Return [x, y] of the center of cell containing provided text 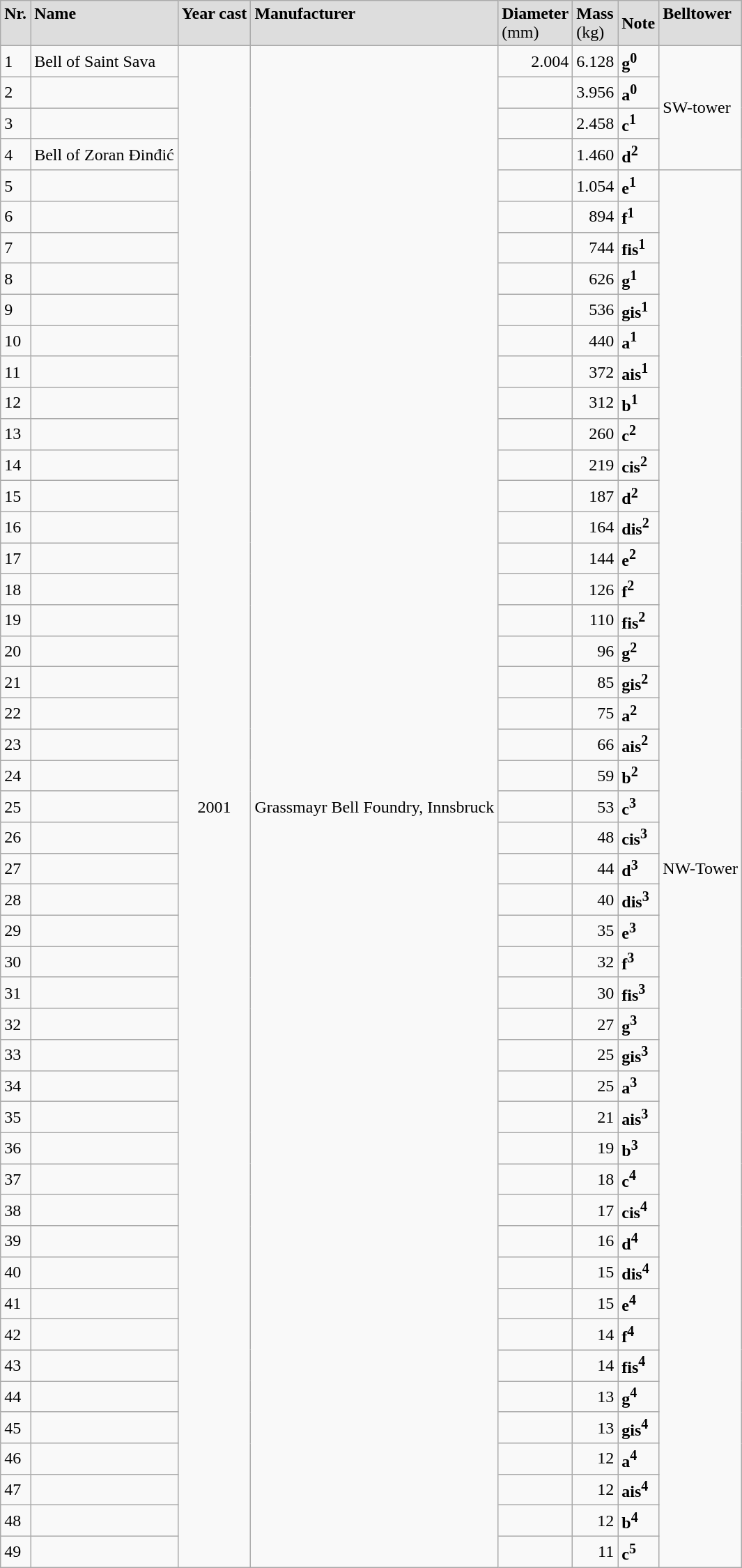
260 [595, 433]
1 [15, 61]
29 [15, 931]
g1 [638, 279]
dis2 [638, 527]
4 [15, 155]
53 [595, 807]
f1 [638, 217]
66 [595, 744]
g0 [638, 61]
26 [15, 838]
10 [15, 341]
Bell of Saint Sava [105, 61]
b4 [638, 1521]
144 [595, 559]
41 [15, 1303]
cis2 [638, 466]
33 [15, 1055]
c1 [638, 124]
Mass(kg) [595, 24]
fis4 [638, 1366]
fis3 [638, 992]
2001 [215, 807]
Name [105, 24]
5 [15, 185]
ais2 [638, 744]
Belltower [701, 24]
7 [15, 248]
1.054 [595, 185]
37 [15, 1179]
c4 [638, 1179]
e4 [638, 1303]
24 [15, 776]
f3 [638, 962]
2.004 [535, 61]
g4 [638, 1397]
b3 [638, 1148]
440 [595, 341]
Bell of Zoran Đinđić [105, 155]
dis4 [638, 1273]
49 [15, 1551]
c3 [638, 807]
187 [595, 496]
NW-Tower [701, 868]
34 [15, 1086]
96 [595, 651]
d3 [638, 868]
dis3 [638, 900]
31 [15, 992]
1.460 [595, 155]
312 [595, 403]
28 [15, 900]
126 [595, 590]
59 [595, 776]
372 [595, 372]
a3 [638, 1086]
cis4 [638, 1210]
2 [15, 92]
a0 [638, 92]
75 [595, 714]
c2 [638, 433]
e1 [638, 185]
b1 [638, 403]
fis2 [638, 620]
744 [595, 248]
3 [15, 124]
g2 [638, 651]
f4 [638, 1335]
b2 [638, 776]
3.956 [595, 92]
20 [15, 651]
6 [15, 217]
36 [15, 1148]
164 [595, 527]
Nr. [15, 24]
a4 [638, 1459]
gis2 [638, 683]
e3 [638, 931]
46 [15, 1459]
Grassmayr Bell Foundry, Innsbruck [375, 807]
ais3 [638, 1118]
9 [15, 309]
626 [595, 279]
23 [15, 744]
a2 [638, 714]
f2 [638, 590]
38 [15, 1210]
gis3 [638, 1055]
42 [15, 1335]
2.458 [595, 124]
g3 [638, 1024]
fis1 [638, 248]
536 [595, 309]
a1 [638, 341]
gis1 [638, 309]
8 [15, 279]
39 [15, 1242]
894 [595, 217]
45 [15, 1427]
Manufacturer [375, 24]
43 [15, 1366]
c5 [638, 1551]
d4 [638, 1242]
47 [15, 1490]
22 [15, 714]
219 [595, 466]
Year cast [215, 24]
85 [595, 683]
110 [595, 620]
Diameter(mm) [535, 24]
SW-tower [701, 108]
ais1 [638, 372]
ais4 [638, 1490]
gis4 [638, 1427]
e2 [638, 559]
cis3 [638, 838]
6.128 [595, 61]
Note [638, 24]
